From the cell containing the given text, extract its center point as (x, y) coordinate. 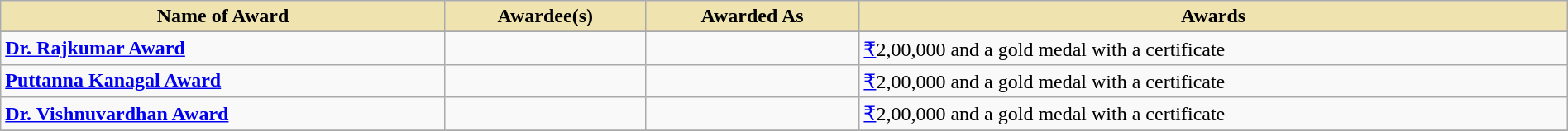
Dr. Vishnuvardhan Award (223, 114)
Awarded As (753, 16)
Awardee(s) (545, 16)
Dr. Rajkumar Award (223, 49)
Name of Award (223, 16)
Awards (1213, 16)
Puttanna Kanagal Award (223, 81)
